Identify which cell holds the provided text, then report its [x, y] central coordinate. 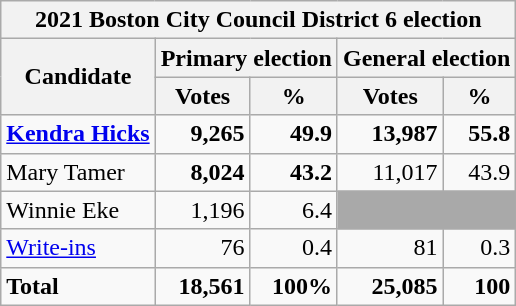
76 [202, 248]
0.4 [294, 248]
Mary Tamer [78, 172]
8,024 [202, 172]
1,196 [202, 210]
Kendra Hicks [78, 134]
25,085 [390, 286]
6.4 [294, 210]
81 [390, 248]
Candidate [78, 77]
Write-ins [78, 248]
9,265 [202, 134]
13,987 [390, 134]
43.2 [294, 172]
Primary election [246, 58]
0.3 [480, 248]
49.9 [294, 134]
100 [480, 286]
Winnie Eke [78, 210]
55.8 [480, 134]
18,561 [202, 286]
43.9 [480, 172]
100% [294, 286]
2021 Boston City Council District 6 election [258, 20]
General election [426, 58]
11,017 [390, 172]
Total [78, 286]
